Pinpoint the cell where the given text exists, returning its [x, y] midpoint coordinate. 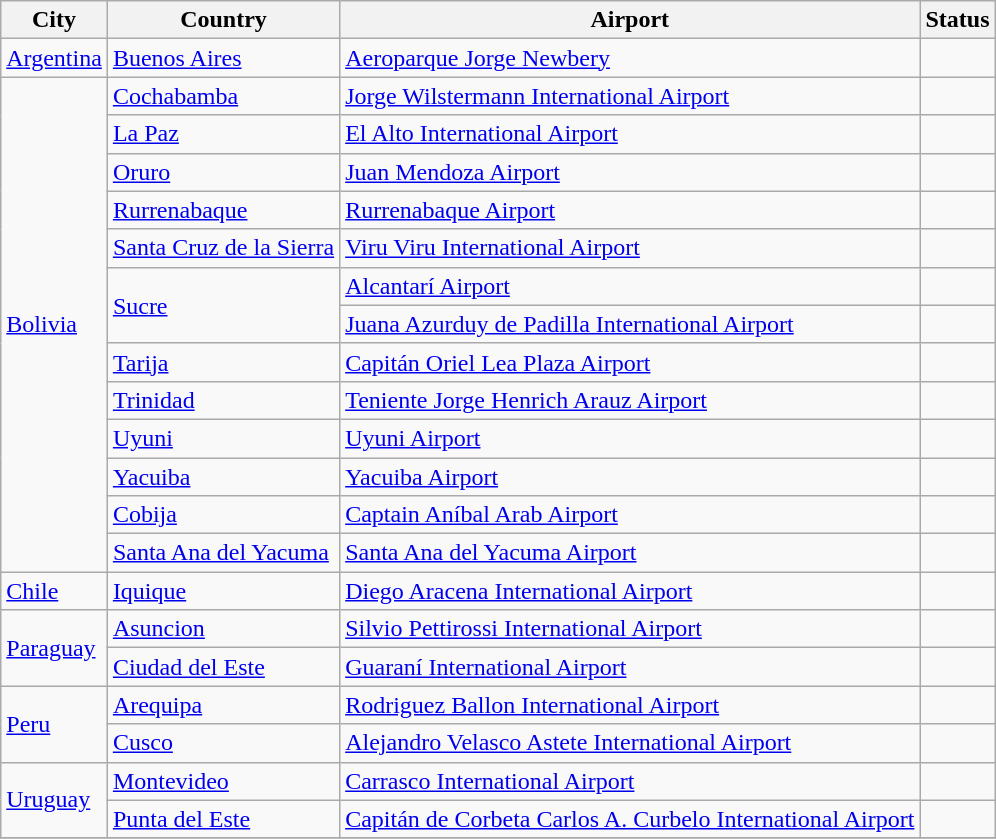
Capitán de Corbeta Carlos A. Curbelo International Airport [630, 819]
La Paz [223, 134]
Punta del Este [223, 819]
Rodriguez Ballon International Airport [630, 705]
Silvio Pettirossi International Airport [630, 629]
Bolivia [54, 324]
Oruro [223, 172]
Country [223, 20]
Argentina [54, 58]
Juana Azurduy de Padilla International Airport [630, 324]
Yacuiba Airport [630, 477]
Cusco [223, 743]
Tarija [223, 362]
Status [958, 20]
Captain Aníbal Arab Airport [630, 515]
Asuncion [223, 629]
Rurrenabaque [223, 210]
Cobija [223, 515]
Viru Viru International Airport [630, 248]
Arequipa [223, 705]
Uruguay [54, 800]
Jorge Wilstermann International Airport [630, 96]
Yacuiba [223, 477]
Ciudad del Este [223, 667]
Santa Cruz de la Sierra [223, 248]
Paraguay [54, 648]
Capitán Oriel Lea Plaza Airport [630, 362]
Santa Ana del Yacuma Airport [630, 553]
Alcantarí Airport [630, 286]
Aeroparque Jorge Newbery [630, 58]
Trinidad [223, 400]
Iquique [223, 591]
Peru [54, 724]
Alejandro Velasco Astete International Airport [630, 743]
Sucre [223, 305]
Montevideo [223, 781]
Juan Mendoza Airport [630, 172]
Uyuni [223, 438]
Rurrenabaque Airport [630, 210]
Buenos Aires [223, 58]
Santa Ana del Yacuma [223, 553]
Chile [54, 591]
Guaraní International Airport [630, 667]
Uyuni Airport [630, 438]
Teniente Jorge Henrich Arauz Airport [630, 400]
Diego Aracena International Airport [630, 591]
City [54, 20]
Cochabamba [223, 96]
Airport [630, 20]
Carrasco International Airport [630, 781]
El Alto International Airport [630, 134]
